Detect which cell encompasses the target text, then output its [X, Y] center coordinate. 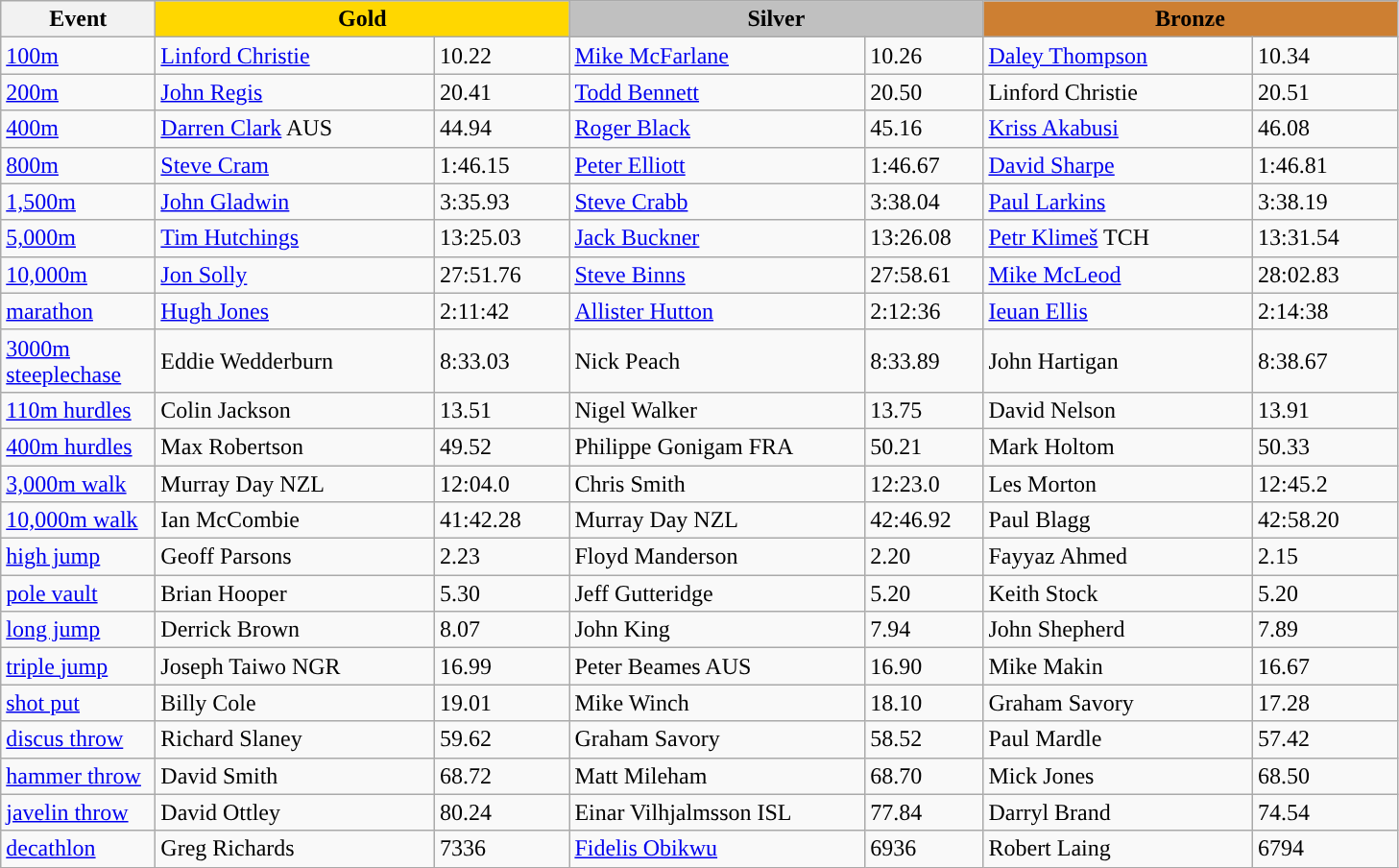
John Hartigan [1118, 361]
Geoff Parsons [296, 557]
decathlon [79, 849]
Darren Clark AUS [296, 129]
17.28 [1325, 703]
John Shepherd [1118, 630]
5.30 [502, 593]
8:33.03 [502, 361]
20.51 [1325, 92]
20.41 [502, 92]
Peter Beames AUS [717, 666]
19.01 [502, 703]
42:58.20 [1325, 520]
Eddie Wedderburn [296, 361]
John King [717, 630]
59.62 [502, 739]
Jon Solly [296, 275]
12:45.2 [1325, 483]
triple jump [79, 666]
100m [79, 56]
20.50 [924, 92]
Jeff Gutteridge [717, 593]
41:42.28 [502, 520]
Mick Jones [1118, 776]
Billy Cole [296, 703]
Mike McLeod [1118, 275]
16.99 [502, 666]
10,000m walk [79, 520]
44.94 [502, 129]
Les Morton [1118, 483]
7.94 [924, 630]
13:25.03 [502, 238]
marathon [79, 311]
10.34 [1325, 56]
Floyd Manderson [717, 557]
2:14:38 [1325, 311]
13.51 [502, 410]
45.16 [924, 129]
Steve Crabb [717, 202]
50.33 [1325, 446]
12:23.0 [924, 483]
400m hurdles [79, 446]
3:35.93 [502, 202]
2.20 [924, 557]
Mark Holtom [1118, 446]
6936 [924, 849]
Matt Mileham [717, 776]
Keith Stock [1118, 593]
John Gladwin [296, 202]
David Nelson [1118, 410]
John Regis [296, 92]
Event [79, 19]
2.23 [502, 557]
16.67 [1325, 666]
68.50 [1325, 776]
pole vault [79, 593]
16.90 [924, 666]
hammer throw [79, 776]
3:38.04 [924, 202]
27:58.61 [924, 275]
shot put [79, 703]
Silver [776, 19]
Nick Peach [717, 361]
42:46.92 [924, 520]
3:38.19 [1325, 202]
12:04.0 [502, 483]
Greg Richards [296, 849]
1:46.15 [502, 165]
Joseph Taiwo NGR [296, 666]
Mike McFarlane [717, 56]
Mike Makin [1118, 666]
javelin throw [79, 812]
Fayyaz Ahmed [1118, 557]
800m [79, 165]
80.24 [502, 812]
Daley Thompson [1118, 56]
Peter Elliott [717, 165]
77.84 [924, 812]
Mike Winch [717, 703]
3000m steeplechase [79, 361]
Ian McCombie [296, 520]
58.52 [924, 739]
David Ottley [296, 812]
Roger Black [717, 129]
10.26 [924, 56]
Nigel Walker [717, 410]
Derrick Brown [296, 630]
discus throw [79, 739]
Tim Hutchings [296, 238]
Steve Cram [296, 165]
high jump [79, 557]
27:51.76 [502, 275]
Allister Hutton [717, 311]
Bronze [1191, 19]
2:12:36 [924, 311]
110m hurdles [79, 410]
28:02.83 [1325, 275]
57.42 [1325, 739]
Hugh Jones [296, 311]
Colin Jackson [296, 410]
Paul Blagg [1118, 520]
2:11:42 [502, 311]
Todd Bennett [717, 92]
400m [79, 129]
David Sharpe [1118, 165]
13:26.08 [924, 238]
46.08 [1325, 129]
5,000m [79, 238]
Robert Laing [1118, 849]
Jack Buckner [717, 238]
Chris Smith [717, 483]
74.54 [1325, 812]
Richard Slaney [296, 739]
Gold [363, 19]
18.10 [924, 703]
Petr Klimeš TCH [1118, 238]
Paul Mardle [1118, 739]
7336 [502, 849]
68.70 [924, 776]
13.91 [1325, 410]
Kriss Akabusi [1118, 129]
Max Robertson [296, 446]
1:46.67 [924, 165]
Paul Larkins [1118, 202]
David Smith [296, 776]
200m [79, 92]
3,000m walk [79, 483]
13:31.54 [1325, 238]
Fidelis Obikwu [717, 849]
8:38.67 [1325, 361]
49.52 [502, 446]
Philippe Gonigam FRA [717, 446]
10.22 [502, 56]
8.07 [502, 630]
Darryl Brand [1118, 812]
7.89 [1325, 630]
8:33.89 [924, 361]
13.75 [924, 410]
10,000m [79, 275]
6794 [1325, 849]
Steve Binns [717, 275]
Brian Hooper [296, 593]
Einar Vilhjalmsson ISL [717, 812]
1:46.81 [1325, 165]
Ieuan Ellis [1118, 311]
2.15 [1325, 557]
68.72 [502, 776]
50.21 [924, 446]
1,500m [79, 202]
long jump [79, 630]
